Return the (X, Y) coordinate for the center point of the cell that contains the specified text.  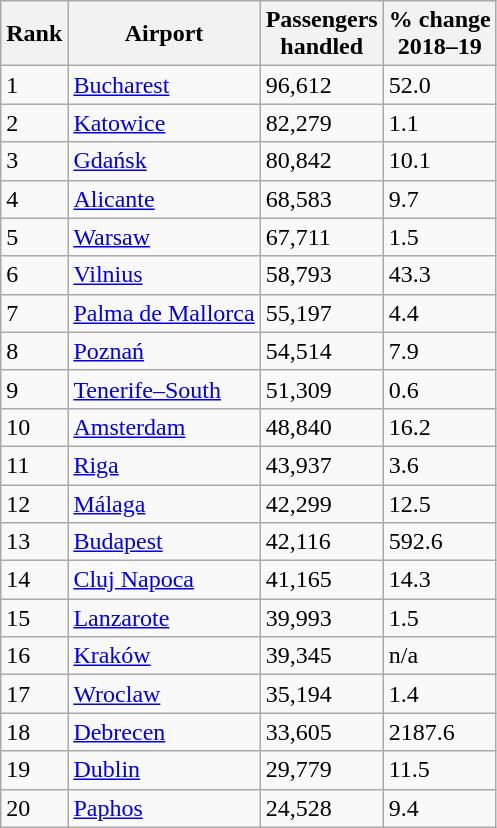
8 (34, 351)
Wroclaw (164, 694)
39,345 (322, 656)
55,197 (322, 313)
80,842 (322, 161)
Tenerife–South (164, 389)
4.4 (440, 313)
Debrecen (164, 732)
12 (34, 503)
67,711 (322, 237)
42,116 (322, 542)
Passengershandled (322, 34)
Riga (164, 465)
29,779 (322, 770)
58,793 (322, 275)
Palma de Mallorca (164, 313)
41,165 (322, 580)
% change2018–19 (440, 34)
52.0 (440, 85)
9.4 (440, 808)
Gdańsk (164, 161)
20 (34, 808)
Paphos (164, 808)
Katowice (164, 123)
Alicante (164, 199)
2 (34, 123)
Rank (34, 34)
Amsterdam (164, 427)
17 (34, 694)
24,528 (322, 808)
15 (34, 618)
16.2 (440, 427)
43.3 (440, 275)
48,840 (322, 427)
Poznań (164, 351)
10 (34, 427)
9.7 (440, 199)
11 (34, 465)
Bucharest (164, 85)
4 (34, 199)
68,583 (322, 199)
19 (34, 770)
1.1 (440, 123)
9 (34, 389)
7.9 (440, 351)
Vilnius (164, 275)
11.5 (440, 770)
10.1 (440, 161)
n/a (440, 656)
14 (34, 580)
2187.6 (440, 732)
5 (34, 237)
3 (34, 161)
0.6 (440, 389)
43,937 (322, 465)
7 (34, 313)
12.5 (440, 503)
13 (34, 542)
Budapest (164, 542)
51,309 (322, 389)
6 (34, 275)
14.3 (440, 580)
Cluj Napoca (164, 580)
3.6 (440, 465)
96,612 (322, 85)
54,514 (322, 351)
18 (34, 732)
Kraków (164, 656)
Lanzarote (164, 618)
82,279 (322, 123)
Warsaw (164, 237)
Dublin (164, 770)
1.4 (440, 694)
1 (34, 85)
Airport (164, 34)
35,194 (322, 694)
33,605 (322, 732)
39,993 (322, 618)
Málaga (164, 503)
16 (34, 656)
592.6 (440, 542)
42,299 (322, 503)
